Search for the cell housing the specified text and yield its (x, y) center coordinate. 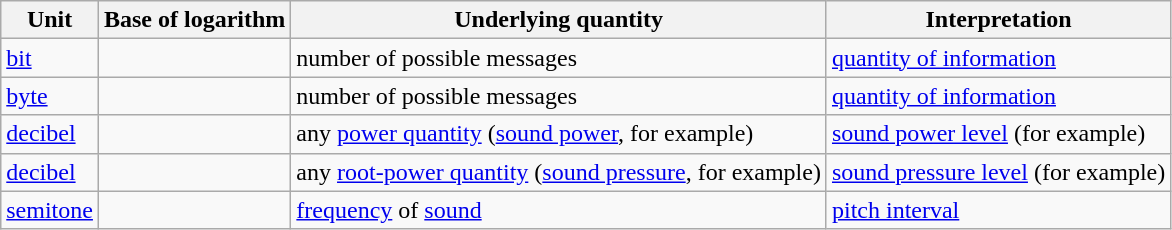
any root-power quantity (sound pressure, for example) (559, 172)
bit (50, 58)
any power quantity (sound power, for example) (559, 134)
sound power level (for example) (998, 134)
frequency of sound (559, 210)
pitch interval (998, 210)
Unit (50, 20)
Base of logarithm (194, 20)
Underlying quantity (559, 20)
byte (50, 96)
sound pressure level (for example) (998, 172)
semitone (50, 210)
Interpretation (998, 20)
